Detect which cell encompasses the target text, then output its (X, Y) center coordinate. 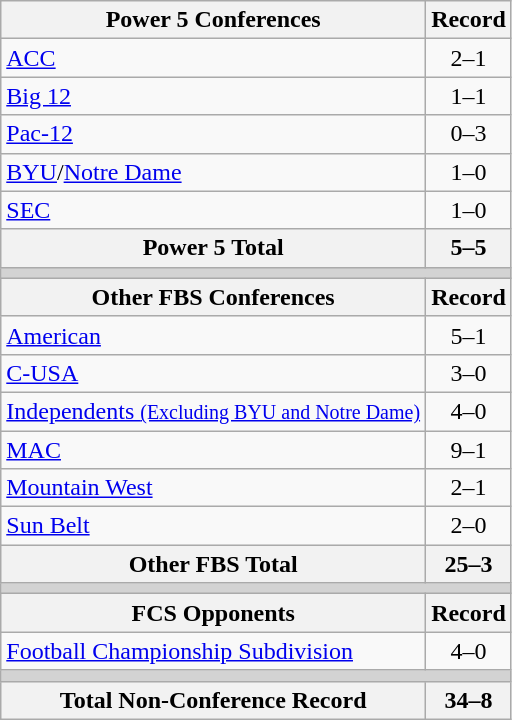
34–8 (469, 700)
Mountain West (214, 488)
MAC (214, 449)
25–3 (469, 564)
Total Non-Conference Record (214, 700)
Independents (Excluding BYU and Notre Dame) (214, 411)
Big 12 (214, 96)
ACC (214, 58)
Other FBS Conferences (214, 297)
C-USA (214, 373)
9–1 (469, 449)
Football Championship Subdivision (214, 651)
Pac-12 (214, 134)
2–0 (469, 526)
Power 5 Conferences (214, 20)
1–1 (469, 96)
5–5 (469, 248)
Other FBS Total (214, 564)
American (214, 335)
SEC (214, 210)
5–1 (469, 335)
0–3 (469, 134)
BYU/Notre Dame (214, 172)
Sun Belt (214, 526)
3–0 (469, 373)
Power 5 Total (214, 248)
FCS Opponents (214, 613)
